For the text-containing cell, return its midpoint in (x, y) coordinate format. 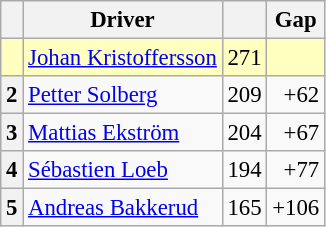
Mattias Ekström (122, 133)
165 (244, 208)
194 (244, 170)
Petter Solberg (122, 95)
4 (12, 170)
+62 (296, 95)
Andreas Bakkerud (122, 208)
+106 (296, 208)
Sébastien Loeb (122, 170)
Johan Kristoffersson (122, 58)
5 (12, 208)
Driver (122, 20)
271 (244, 58)
2 (12, 95)
Gap (296, 20)
3 (12, 133)
+77 (296, 170)
+67 (296, 133)
204 (244, 133)
209 (244, 95)
